Extract the [X, Y] coordinate from the center of the cell holding the provided text.  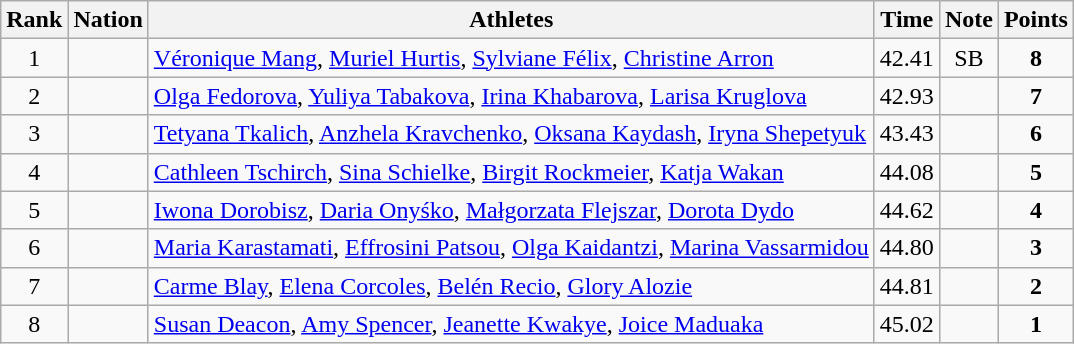
44.80 [906, 248]
Susan Deacon, Amy Spencer, Jeanette Kwakye, Joice Maduaka [511, 324]
Nation [108, 20]
43.43 [906, 134]
Tetyana Tkalich, Anzhela Kravchenko, Oksana Kaydash, Iryna Shepetyuk [511, 134]
45.02 [906, 324]
Points [1036, 20]
Carme Blay, Elena Corcoles, Belén Recio, Glory Alozie [511, 286]
Maria Karastamati, Effrosini Patsou, Olga Kaidantzi, Marina Vassarmidou [511, 248]
42.93 [906, 96]
44.62 [906, 210]
Note [968, 20]
Véronique Mang, Muriel Hurtis, Sylviane Félix, Christine Arron [511, 58]
44.81 [906, 286]
SB [968, 58]
42.41 [906, 58]
Rank [34, 20]
44.08 [906, 172]
Cathleen Tschirch, Sina Schielke, Birgit Rockmeier, Katja Wakan [511, 172]
Athletes [511, 20]
Olga Fedorova, Yuliya Tabakova, Irina Khabarova, Larisa Kruglova [511, 96]
Iwona Dorobisz, Daria Onyśko, Małgorzata Flejszar, Dorota Dydo [511, 210]
Time [906, 20]
